Return (x, y) of the center of cell containing provided text 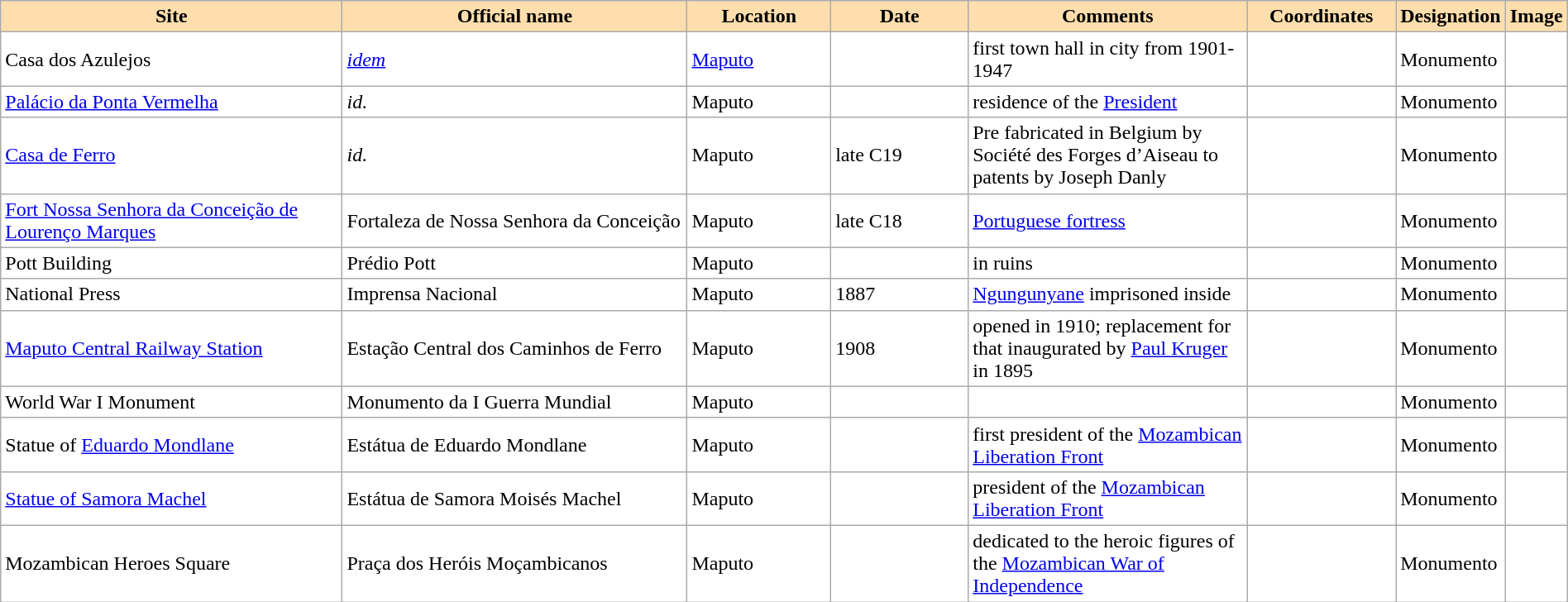
Palácio da Ponta Vermelha (172, 102)
Fort Nossa Senhora da Conceição de Lourenço Marques (172, 220)
residence of the President (1108, 102)
Monumento da I Guerra Mundial (514, 402)
in ruins (1108, 263)
1908 (900, 348)
Fortaleza de Nossa Senhora da Conceição (514, 220)
Estação Central dos Caminhos de Ferro (514, 348)
Official name (514, 17)
Praça dos Heróis Moçambicanos (514, 563)
dedicated to the heroic figures of the Mozambican War of Independence (1108, 563)
Image (1537, 17)
Pre fabricated in Belgium by Société des Forges d’Aiseau to patents by Joseph Danly (1108, 155)
Portuguese fortress (1108, 220)
Coordinates (1322, 17)
idem (514, 60)
Mozambican Heroes Square (172, 563)
first president of the Mozambican Liberation Front (1108, 445)
president of the Mozambican Liberation Front (1108, 498)
opened in 1910; replacement for that inaugurated by Paul Kruger in 1895 (1108, 348)
Imprensa Nacional (514, 294)
Date (900, 17)
Comments (1108, 17)
Casa dos Azulejos (172, 60)
Estátua de Eduardo Mondlane (514, 445)
Location (759, 17)
World War I Monument (172, 402)
Ngungunyane imprisoned inside (1108, 294)
Estátua de Samora Moisés Machel (514, 498)
late C18 (900, 220)
Prédio Pott (514, 263)
late C19 (900, 155)
Maputo Central Railway Station (172, 348)
Designation (1451, 17)
1887 (900, 294)
Pott Building (172, 263)
Statue of Samora Machel (172, 498)
National Press (172, 294)
Casa de Ferro (172, 155)
Statue of Eduardo Mondlane (172, 445)
first town hall in city from 1901-1947 (1108, 60)
Site (172, 17)
